From the cell containing the given text, extract its center point as (X, Y) coordinate. 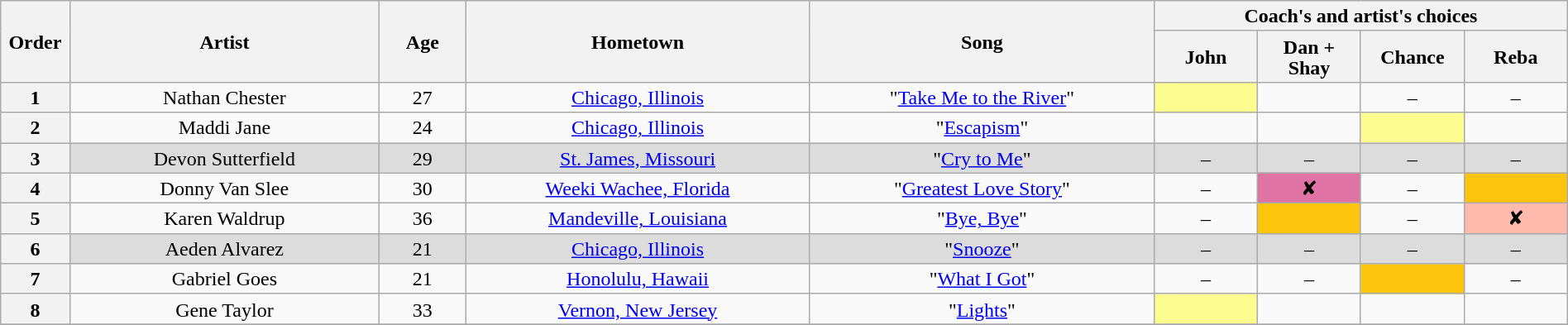
Age (423, 41)
Karen Waldrup (225, 218)
Weeki Wachee, Florida (638, 189)
Artist (225, 41)
"What I Got" (982, 280)
7 (35, 280)
"Cry to Me" (982, 157)
27 (423, 98)
John (1206, 56)
30 (423, 189)
3 (35, 157)
Honolulu, Hawaii (638, 280)
"Bye, Bye" (982, 218)
Donny Van Slee (225, 189)
Gene Taylor (225, 309)
24 (423, 127)
"Take Me to the River" (982, 98)
Reba (1515, 56)
"Lights" (982, 309)
St. James, Missouri (638, 157)
Dan + Shay (1310, 56)
Hometown (638, 41)
"Snooze" (982, 248)
29 (423, 157)
Chance (1413, 56)
"Greatest Love Story" (982, 189)
Coach's and artist's choices (1361, 17)
33 (423, 309)
"Escapism" (982, 127)
36 (423, 218)
Vernon, New Jersey (638, 309)
Aeden Alvarez (225, 248)
Nathan Chester (225, 98)
5 (35, 218)
Devon Sutterfield (225, 157)
Mandeville, Louisiana (638, 218)
8 (35, 309)
1 (35, 98)
Order (35, 41)
2 (35, 127)
6 (35, 248)
4 (35, 189)
Gabriel Goes (225, 280)
Song (982, 41)
Maddi Jane (225, 127)
